Locate the cell with the specified text and output its [x, y] center coordinate. 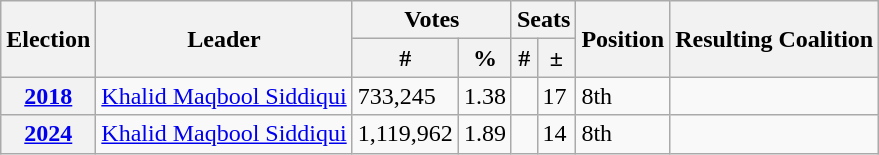
% [484, 58]
17 [556, 96]
733,245 [405, 96]
2024 [48, 134]
Votes [432, 20]
Election [48, 39]
Seats [543, 20]
1.38 [484, 96]
2018 [48, 96]
± [556, 58]
Resulting Coalition [774, 39]
Position [623, 39]
1.89 [484, 134]
Leader [224, 39]
14 [556, 134]
1,119,962 [405, 134]
